Determine the (X, Y) coordinate at the center of the cell enclosing the given text.  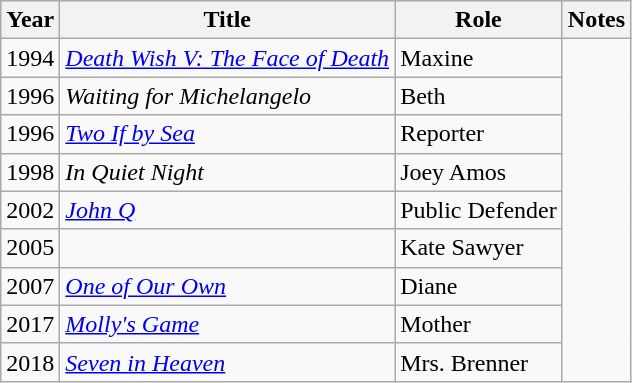
Diane (479, 286)
John Q (228, 210)
2007 (30, 286)
Year (30, 20)
1998 (30, 172)
Mother (479, 324)
Mrs. Brenner (479, 362)
Molly's Game (228, 324)
2002 (30, 210)
1994 (30, 58)
Kate Sawyer (479, 248)
In Quiet Night (228, 172)
Death Wish V: The Face of Death (228, 58)
Seven in Heaven (228, 362)
2017 (30, 324)
Maxine (479, 58)
2005 (30, 248)
Reporter (479, 134)
2018 (30, 362)
Title (228, 20)
Beth (479, 96)
Two If by Sea (228, 134)
Public Defender (479, 210)
One of Our Own (228, 286)
Notes (596, 20)
Role (479, 20)
Waiting for Michelangelo (228, 96)
Joey Amos (479, 172)
